Extract the [x, y] coordinate from the center of the cell holding the provided text.  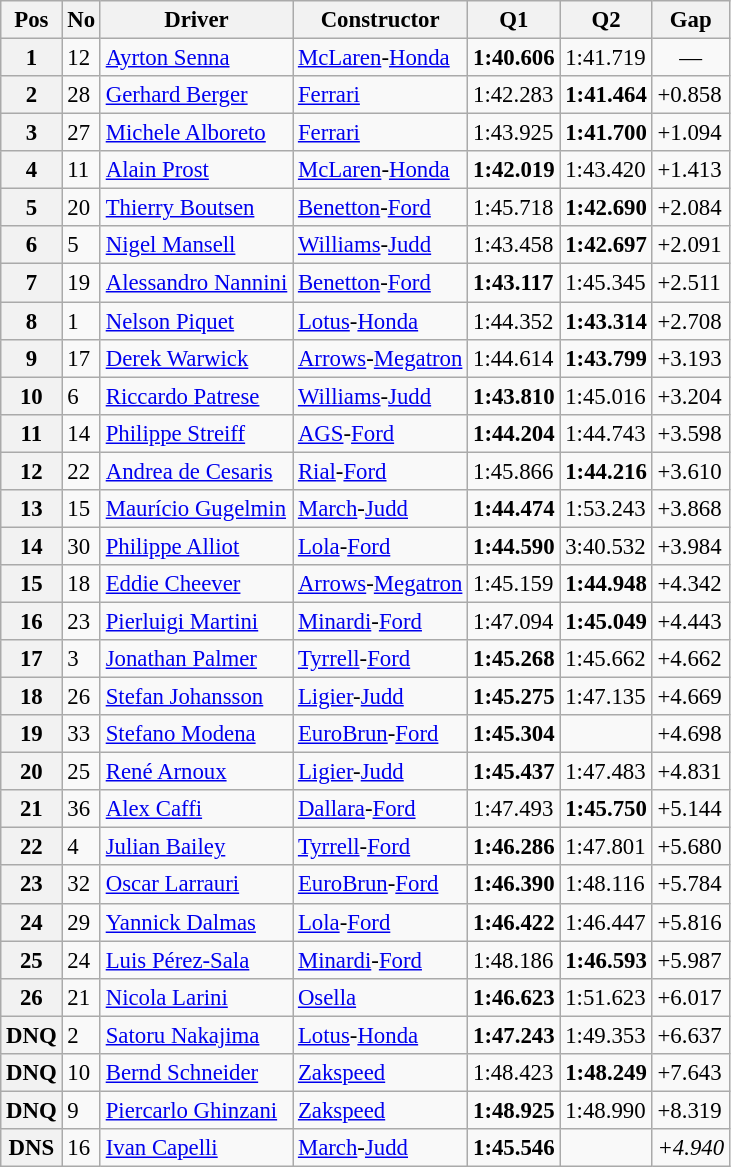
1:45.866 [514, 471]
Driver [196, 20]
27 [81, 133]
+5.987 [690, 960]
1:45.159 [514, 584]
Maurício Gugelmin [196, 509]
+0.858 [690, 95]
+2.511 [690, 283]
1:53.243 [606, 509]
1:48.423 [514, 1073]
1:48.249 [606, 1073]
Q2 [606, 20]
+8.319 [690, 1110]
Bernd Schneider [196, 1073]
1:42.019 [514, 170]
3:40.532 [606, 546]
+4.669 [690, 697]
Gap [690, 20]
Pierluigi Martini [196, 621]
Osella [380, 997]
1:42.690 [606, 208]
— [690, 58]
Satoru Nakajima [196, 1035]
+3.610 [690, 471]
1:45.546 [514, 1148]
No [81, 20]
1:43.458 [514, 245]
36 [81, 809]
Luis Pérez-Sala [196, 960]
1:48.186 [514, 960]
Ayrton Senna [196, 58]
1:42.697 [606, 245]
AGS-Ford [380, 433]
+3.193 [690, 358]
Gerhard Berger [196, 95]
Rial-Ford [380, 471]
Alain Prost [196, 170]
+4.831 [690, 772]
1:43.117 [514, 283]
Q1 [514, 20]
+4.698 [690, 734]
+2.708 [690, 321]
+5.680 [690, 847]
1:45.345 [606, 283]
Eddie Cheever [196, 584]
Yannick Dalmas [196, 922]
Thierry Boutsen [196, 208]
1:45.268 [514, 659]
1:48.116 [606, 885]
1:40.606 [514, 58]
+2.084 [690, 208]
+7.643 [690, 1073]
29 [81, 922]
1:45.049 [606, 621]
+6.637 [690, 1035]
Nelson Piquet [196, 321]
Pos [32, 20]
+3.598 [690, 433]
1:43.799 [606, 358]
Julian Bailey [196, 847]
Riccardo Patrese [196, 396]
Alex Caffi [196, 809]
Nigel Mansell [196, 245]
32 [81, 885]
1:47.094 [514, 621]
1:44.948 [606, 584]
+5.816 [690, 922]
Dallara-Ford [380, 809]
Stefano Modena [196, 734]
1:47.493 [514, 809]
Andrea de Cesaris [196, 471]
1:44.204 [514, 433]
+4.662 [690, 659]
+3.868 [690, 509]
1:45.750 [606, 809]
30 [81, 546]
1:43.420 [606, 170]
1:48.925 [514, 1110]
+4.443 [690, 621]
1:46.623 [514, 997]
+4.342 [690, 584]
8 [32, 321]
1:44.352 [514, 321]
Alessandro Nannini [196, 283]
1:45.016 [606, 396]
+4.940 [690, 1148]
Philippe Alliot [196, 546]
Philippe Streiff [196, 433]
1:44.216 [606, 471]
1:46.593 [606, 960]
1:43.925 [514, 133]
+2.091 [690, 245]
+1.094 [690, 133]
+1.413 [690, 170]
Stefan Johansson [196, 697]
1:47.801 [606, 847]
+5.784 [690, 885]
1:42.283 [514, 95]
1:51.623 [606, 997]
+3.204 [690, 396]
Piercarlo Ghinzani [196, 1110]
1:45.275 [514, 697]
1:41.464 [606, 95]
1:44.614 [514, 358]
DNS [32, 1148]
1:45.437 [514, 772]
1:47.243 [514, 1035]
1:41.700 [606, 133]
1:49.353 [606, 1035]
1:46.390 [514, 885]
1:44.743 [606, 433]
+3.984 [690, 546]
13 [32, 509]
1:41.719 [606, 58]
1:45.718 [514, 208]
Oscar Larrauri [196, 885]
+6.017 [690, 997]
Michele Alboreto [196, 133]
1:43.810 [514, 396]
1:44.474 [514, 509]
1:43.314 [606, 321]
1:46.422 [514, 922]
1:47.483 [606, 772]
+5.144 [690, 809]
Nicola Larini [196, 997]
28 [81, 95]
Constructor [380, 20]
Derek Warwick [196, 358]
1:46.286 [514, 847]
1:45.662 [606, 659]
Ivan Capelli [196, 1148]
7 [32, 283]
1:44.590 [514, 546]
1:47.135 [606, 697]
1:45.304 [514, 734]
Jonathan Palmer [196, 659]
1:48.990 [606, 1110]
René Arnoux [196, 772]
1:46.447 [606, 922]
33 [81, 734]
